Extract the (x, y) coordinate from the center of the cell holding the provided text.  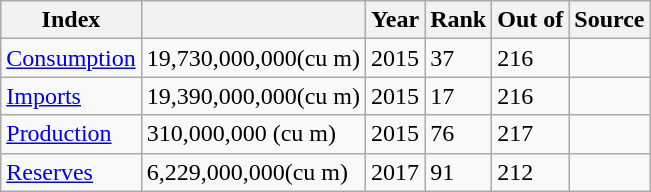
217 (530, 134)
2017 (396, 172)
Index (71, 20)
17 (458, 96)
310,000,000 (cu m) (253, 134)
Rank (458, 20)
76 (458, 134)
Reserves (71, 172)
91 (458, 172)
37 (458, 58)
Imports (71, 96)
Out of (530, 20)
Production (71, 134)
Year (396, 20)
Consumption (71, 58)
6,229,000,000(cu m) (253, 172)
19,390,000,000(cu m) (253, 96)
Source (610, 20)
212 (530, 172)
19,730,000,000(cu m) (253, 58)
